Determine the [X, Y] coordinate at the center of the cell enclosing the given text.  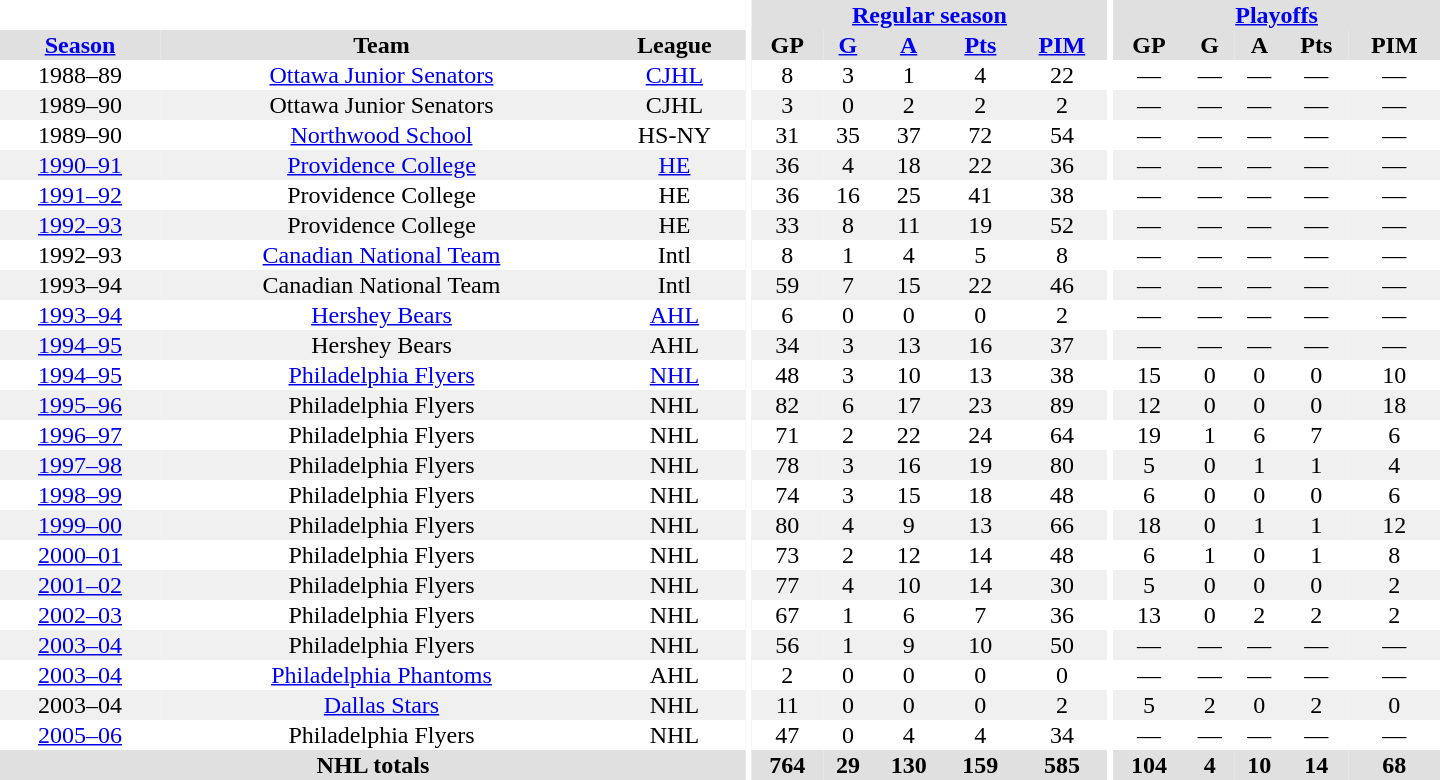
2000–01 [80, 555]
33 [787, 225]
66 [1062, 525]
71 [787, 435]
25 [909, 195]
League [674, 45]
59 [787, 285]
104 [1149, 765]
29 [848, 765]
64 [1062, 435]
54 [1062, 135]
47 [787, 735]
Regular season [929, 15]
72 [981, 135]
1999–00 [80, 525]
1995–96 [80, 405]
74 [787, 495]
1988–89 [80, 75]
1998–99 [80, 495]
41 [981, 195]
17 [909, 405]
2001–02 [80, 585]
24 [981, 435]
1991–92 [80, 195]
Playoffs [1276, 15]
2002–03 [80, 615]
73 [787, 555]
1996–97 [80, 435]
Team [382, 45]
1990–91 [80, 165]
31 [787, 135]
78 [787, 465]
130 [909, 765]
77 [787, 585]
56 [787, 645]
82 [787, 405]
Season [80, 45]
23 [981, 405]
NHL totals [373, 765]
764 [787, 765]
585 [1062, 765]
159 [981, 765]
67 [787, 615]
Dallas Stars [382, 705]
52 [1062, 225]
46 [1062, 285]
30 [1062, 585]
Philadelphia Phantoms [382, 675]
68 [1394, 765]
50 [1062, 645]
Northwood School [382, 135]
89 [1062, 405]
2005–06 [80, 735]
1997–98 [80, 465]
35 [848, 135]
HS-NY [674, 135]
